Output the [x, y] coordinate of the center of the cell containing the given text.  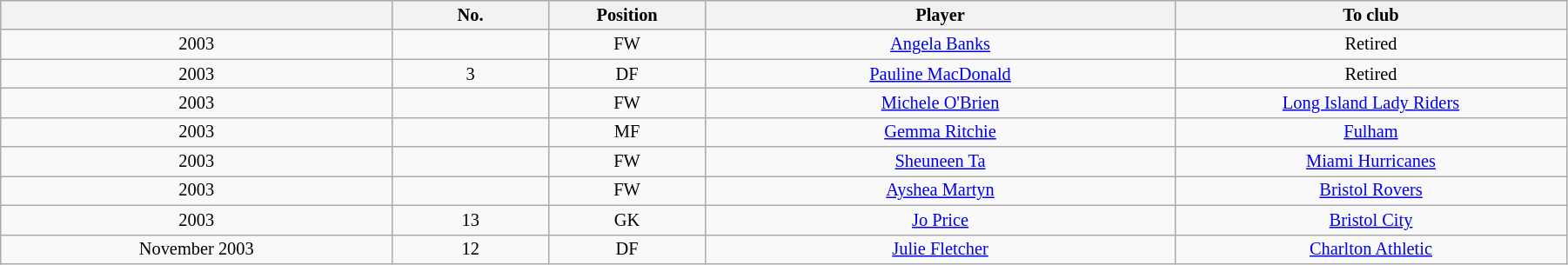
Jo Price [941, 220]
Michele O'Brien [941, 103]
Gemma Ritchie [941, 132]
To club [1371, 15]
No. [471, 15]
3 [471, 74]
MF [627, 132]
Sheuneen Ta [941, 162]
Long Island Lady Riders [1371, 103]
Miami Hurricanes [1371, 162]
Fulham [1371, 132]
Bristol Rovers [1371, 190]
Pauline MacDonald [941, 74]
November 2003 [197, 249]
Angela Banks [941, 44]
Ayshea Martyn [941, 190]
GK [627, 220]
Bristol City [1371, 220]
Position [627, 15]
13 [471, 220]
Charlton Athletic [1371, 249]
Player [941, 15]
12 [471, 249]
Julie Fletcher [941, 249]
